Search for the cell housing the specified text and yield its [x, y] center coordinate. 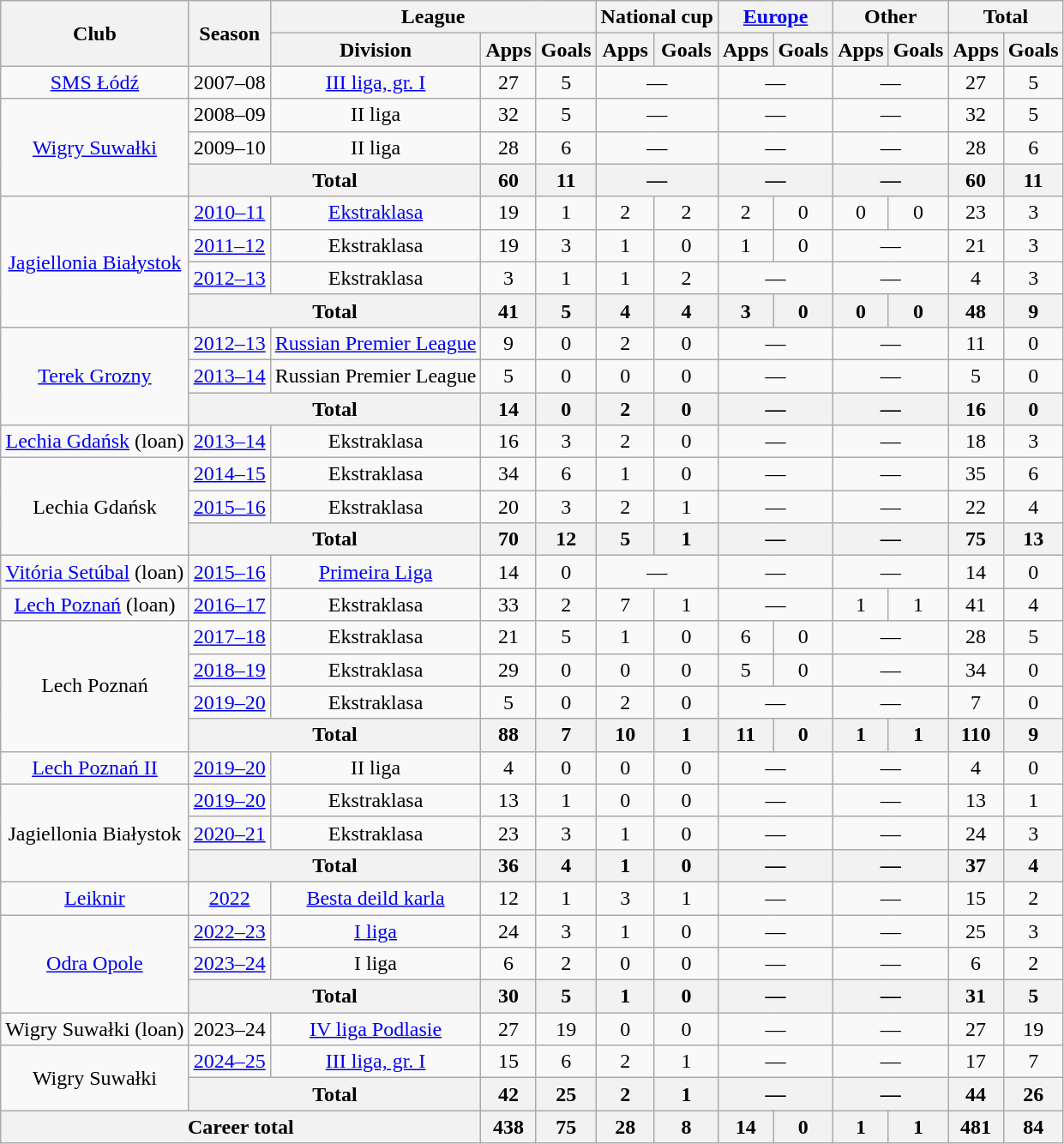
2009–10 [230, 148]
League [433, 17]
2022 [230, 898]
17 [976, 1062]
84 [1033, 1127]
438 [508, 1127]
Primeira Liga [376, 572]
30 [508, 996]
Division [376, 50]
Other [891, 17]
2020–21 [230, 833]
National cup [657, 17]
Career total [241, 1127]
36 [508, 865]
Vitória Setúbal (loan) [94, 572]
48 [976, 310]
35 [976, 474]
Besta deild karla [376, 898]
2017–18 [230, 637]
2010–11 [230, 213]
31 [976, 996]
88 [508, 735]
70 [508, 539]
22 [976, 507]
481 [976, 1127]
8 [686, 1127]
Lech Poznań [94, 686]
2022–23 [230, 930]
Club [94, 33]
Season [230, 33]
18 [976, 442]
Odra Opole [94, 963]
20 [508, 507]
IV liga Podlasie [376, 1029]
Leiknir [94, 898]
Lech Poznań (loan) [94, 605]
Lechia Gdańsk [94, 507]
26 [1033, 1094]
2024–25 [230, 1062]
42 [508, 1094]
2014–15 [230, 474]
Terek Grozny [94, 376]
2008–09 [230, 115]
Lech Poznań II [94, 768]
37 [976, 865]
Europe [775, 17]
110 [976, 735]
44 [976, 1094]
SMS Łódź [94, 82]
33 [508, 605]
10 [625, 735]
2016–17 [230, 605]
2018–19 [230, 670]
2011–12 [230, 245]
Lechia Gdańsk (loan) [94, 442]
29 [508, 670]
2007–08 [230, 82]
Wigry Suwałki (loan) [94, 1029]
